Search for the cell housing the specified text and yield its [x, y] center coordinate. 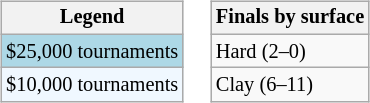
Hard (2–0) [290, 51]
Legend [92, 18]
$10,000 tournaments [92, 85]
Clay (6–11) [290, 85]
Finals by surface [290, 18]
$25,000 tournaments [92, 51]
